Provide the (x, y) coordinate of the cell's center where the given text is located.  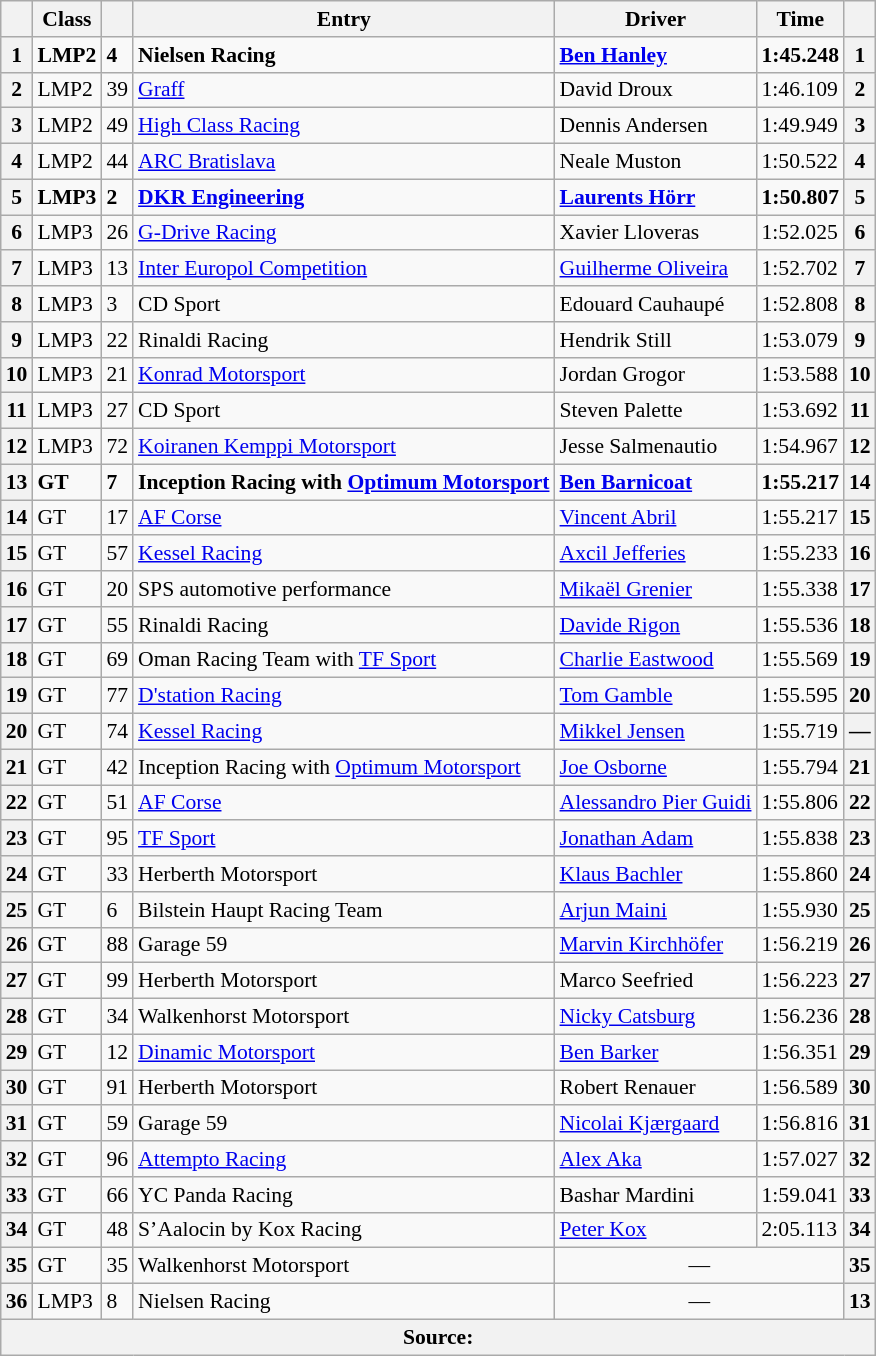
Mikaël Grenier (656, 589)
Nicolai Kjærgaard (656, 1124)
Alex Aka (656, 1159)
91 (117, 1088)
High Class Racing (344, 126)
96 (117, 1159)
1:55.930 (800, 910)
1:55.806 (800, 803)
1:52.702 (800, 269)
99 (117, 981)
1:53.588 (800, 375)
1:55.233 (800, 554)
DKR Engineering (344, 197)
66 (117, 1195)
Ben Hanley (656, 55)
77 (117, 696)
Bashar Mardini (656, 1195)
48 (117, 1230)
Vincent Abril (656, 518)
Dinamic Motorsport (344, 1052)
Neale Muston (656, 162)
Driver (656, 19)
1:56.223 (800, 981)
Hendrik Still (656, 340)
74 (117, 732)
1:46.109 (800, 90)
1:53.692 (800, 411)
Edouard Cauhaupé (656, 304)
Davide Rigon (656, 625)
Tom Gamble (656, 696)
1:57.027 (800, 1159)
YC Panda Racing (344, 1195)
Robert Renauer (656, 1088)
1:55.719 (800, 732)
Graff (344, 90)
Oman Racing Team with TF Sport (344, 660)
1:56.236 (800, 1017)
Source: (438, 1337)
1:55.595 (800, 696)
95 (117, 839)
Jesse Salmenautio (656, 447)
Ben Barker (656, 1052)
1:55.860 (800, 874)
1:56.816 (800, 1124)
Jonathan Adam (656, 839)
1:55.794 (800, 767)
1:45.248 (800, 55)
1:52.808 (800, 304)
Entry (344, 19)
Marvin Kirchhöfer (656, 945)
36 (17, 1302)
Charlie Eastwood (656, 660)
1:55.338 (800, 589)
69 (117, 660)
Attempto Racing (344, 1159)
1:50.522 (800, 162)
Inter Europol Competition (344, 269)
1:50.807 (800, 197)
1:55.569 (800, 660)
1:54.967 (800, 447)
1:49.949 (800, 126)
Joe Osborne (656, 767)
Klaus Bachler (656, 874)
Time (800, 19)
1:55.536 (800, 625)
1:52.025 (800, 233)
S’Aalocin by Kox Racing (344, 1230)
Peter Kox (656, 1230)
Steven Palette (656, 411)
G-Drive Racing (344, 233)
Axcil Jefferies (656, 554)
SPS automotive performance (344, 589)
Arjun Maini (656, 910)
Nicky Catsburg (656, 1017)
Koiranen Kemppi Motorsport (344, 447)
Guilherme Oliveira (656, 269)
1:55.838 (800, 839)
Mikkel Jensen (656, 732)
1:56.589 (800, 1088)
1:56.219 (800, 945)
1:56.351 (800, 1052)
Jordan Grogor (656, 375)
Konrad Motorsport (344, 375)
D'station Racing (344, 696)
88 (117, 945)
55 (117, 625)
1:59.041 (800, 1195)
49 (117, 126)
44 (117, 162)
39 (117, 90)
Bilstein Haupt Racing Team (344, 910)
2:05.113 (800, 1230)
51 (117, 803)
TF Sport (344, 839)
72 (117, 447)
1:53.079 (800, 340)
57 (117, 554)
42 (117, 767)
Laurents Hörr (656, 197)
Dennis Andersen (656, 126)
Class (66, 19)
ARC Bratislava (344, 162)
Xavier Lloveras (656, 233)
Marco Seefried (656, 981)
David Droux (656, 90)
Ben Barnicoat (656, 482)
59 (117, 1124)
Alessandro Pier Guidi (656, 803)
